Output the (X, Y) coordinate of the center of the cell containing the given text.  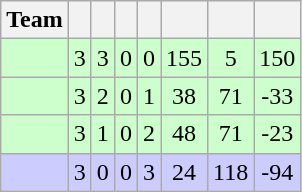
-23 (278, 134)
24 (184, 172)
-94 (278, 172)
118 (231, 172)
Team (35, 20)
150 (278, 58)
155 (184, 58)
-33 (278, 96)
48 (184, 134)
5 (231, 58)
38 (184, 96)
